Search for the cell housing the specified text and yield its [X, Y] center coordinate. 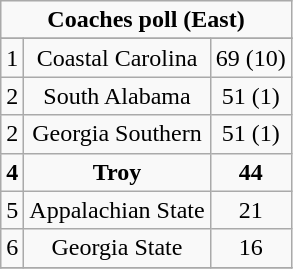
44 [250, 172]
1 [12, 58]
Coaches poll (East) [146, 20]
Coastal Carolina [117, 58]
Troy [117, 172]
21 [250, 210]
6 [12, 248]
Georgia State [117, 248]
5 [12, 210]
Appalachian State [117, 210]
South Alabama [117, 96]
16 [250, 248]
69 (10) [250, 58]
4 [12, 172]
Georgia Southern [117, 134]
